Pinpoint the cell where the given text exists, returning its (X, Y) midpoint coordinate. 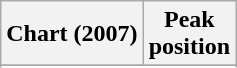
Chart (2007) (72, 34)
Peakposition (189, 34)
